Locate the cell with the specified text and output its [x, y] center coordinate. 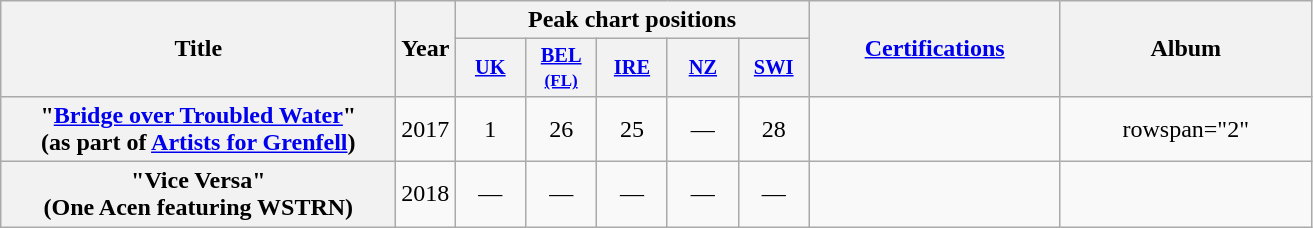
Title [198, 49]
NZ [702, 68]
"Bridge over Troubled Water"(as part of Artists for Grenfell) [198, 128]
Certifications [934, 49]
rowspan="2" [1186, 128]
2017 [426, 128]
Peak chart positions [632, 20]
26 [562, 128]
IRE [632, 68]
28 [774, 128]
25 [632, 128]
2018 [426, 194]
Year [426, 49]
1 [490, 128]
"Vice Versa"(One Acen featuring WSTRN) [198, 194]
SWI [774, 68]
UK [490, 68]
BEL(FL) [562, 68]
Album [1186, 49]
